Output the (X, Y) coordinate of the center of the cell containing the given text.  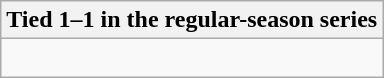
Tied 1–1 in the regular-season series (192, 20)
